Capture the cell that displays the provided text and extract its [x, y] central coordinate. 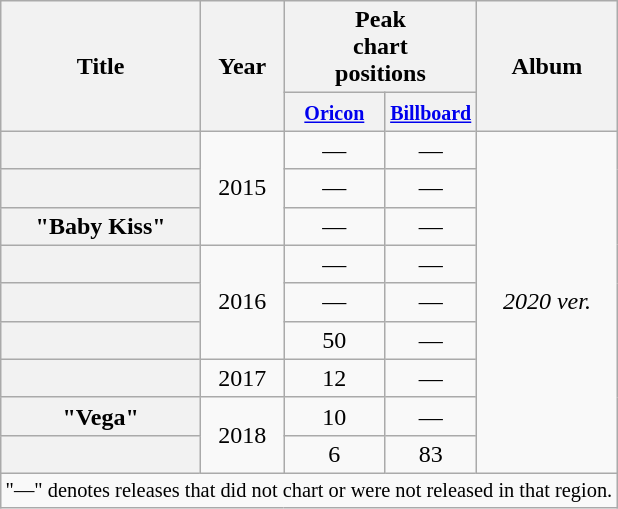
6 [334, 454]
2017 [242, 378]
Title [101, 66]
2015 [242, 188]
Billboard [431, 112]
2016 [242, 302]
2018 [242, 435]
2020 ver. [547, 302]
12 [334, 378]
"Baby Kiss" [101, 226]
"Vega" [101, 416]
Peak chart positions [380, 47]
10 [334, 416]
50 [334, 340]
Oricon [334, 112]
"—" denotes releases that did not chart or were not released in that region. [309, 490]
Album [547, 66]
Year [242, 66]
83 [431, 454]
